Return (X, Y) of the center of cell containing provided text 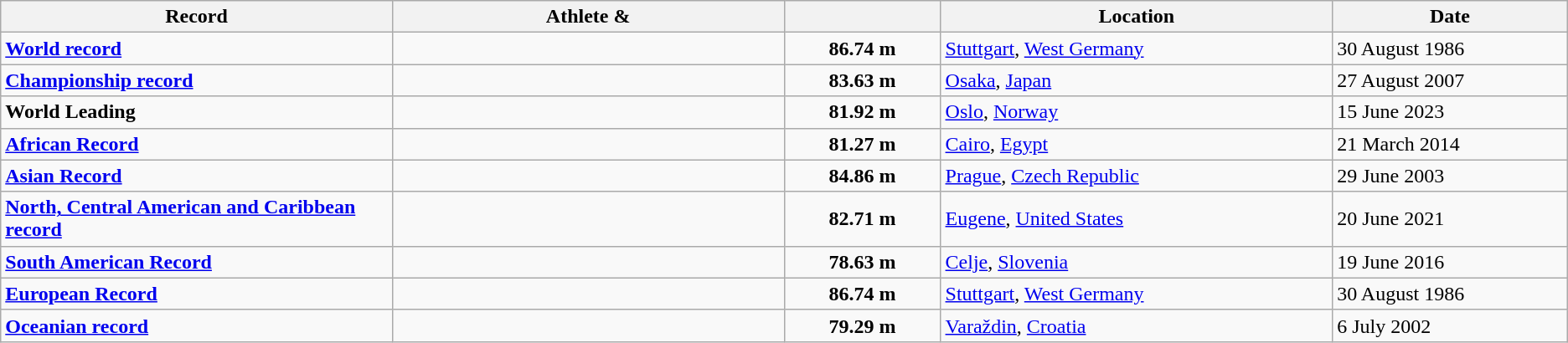
Championship record (197, 80)
29 June 2003 (1451, 176)
Prague, Czech Republic (1137, 176)
Record (197, 17)
Cairo, Egypt (1137, 144)
Location (1137, 17)
North, Central American and Caribbean record (197, 219)
Osaka, Japan (1137, 80)
Date (1451, 17)
19 June 2016 (1451, 262)
27 August 2007 (1451, 80)
Varaždin, Croatia (1137, 325)
World Leading (197, 112)
World record (197, 49)
6 July 2002 (1451, 325)
South American Record (197, 262)
78.63 m (863, 262)
15 June 2023 (1451, 112)
21 March 2014 (1451, 144)
Athlete & (588, 17)
79.29 m (863, 325)
European Record (197, 294)
Eugene, United States (1137, 219)
Oceanian record (197, 325)
84.86 m (863, 176)
83.63 m (863, 80)
Asian Record (197, 176)
81.92 m (863, 112)
African Record (197, 144)
81.27 m (863, 144)
Celje, Slovenia (1137, 262)
20 June 2021 (1451, 219)
Oslo, Norway (1137, 112)
82.71 m (863, 219)
